Identify which cell holds the provided text, then report its (x, y) central coordinate. 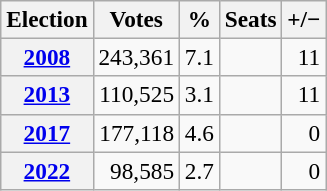
Election (47, 19)
2017 (47, 133)
Seats (250, 19)
177,118 (136, 133)
2008 (47, 57)
7.1 (199, 57)
110,525 (136, 95)
+/− (304, 19)
3.1 (199, 95)
2013 (47, 95)
2.7 (199, 170)
243,361 (136, 57)
98,585 (136, 170)
4.6 (199, 133)
2022 (47, 170)
% (199, 19)
Votes (136, 19)
